From the cell containing the given text, extract its center point as (x, y) coordinate. 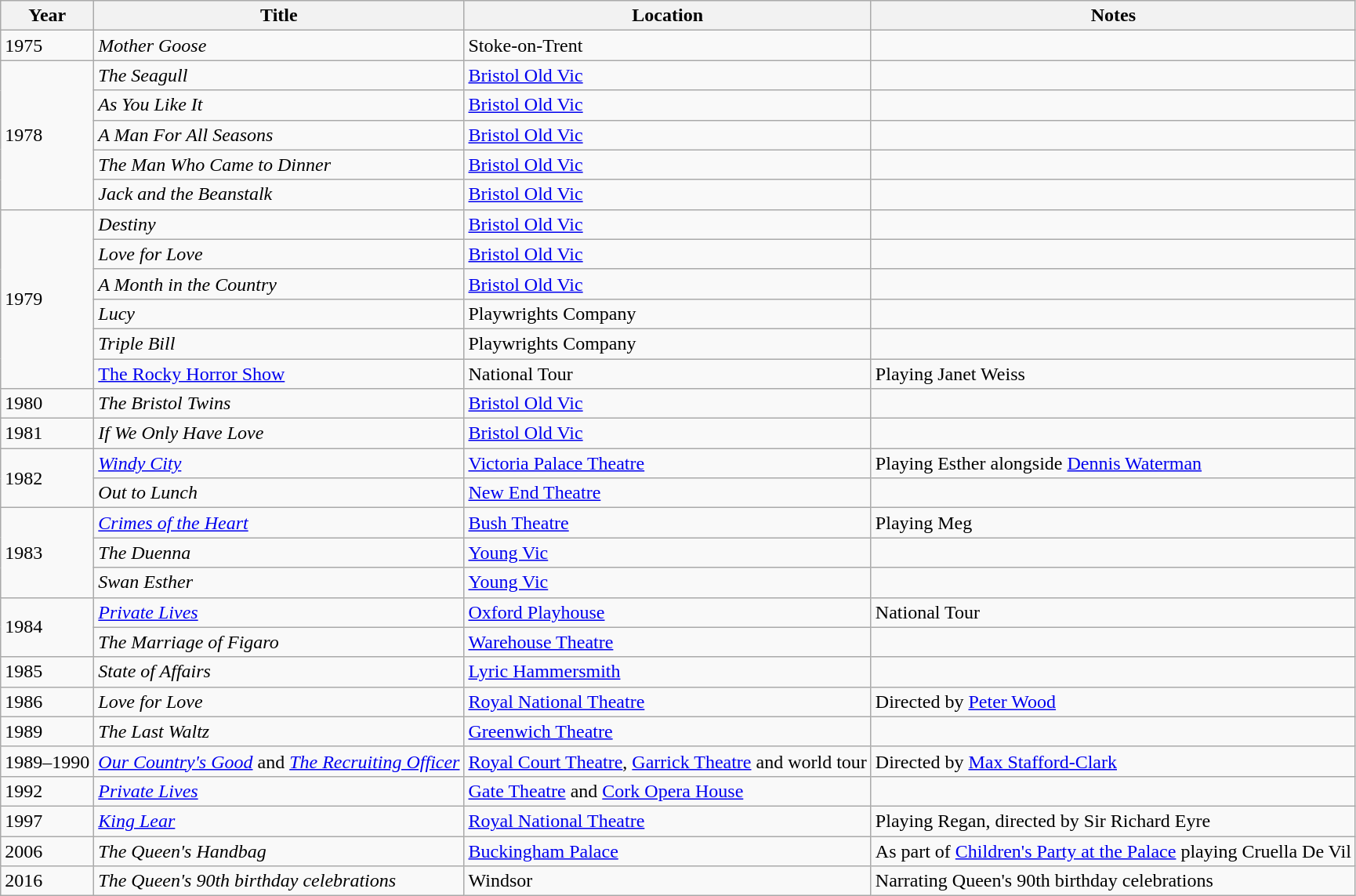
Buckingham Palace (668, 851)
The Duenna (279, 553)
As You Like It (279, 105)
1981 (47, 433)
Warehouse Theatre (668, 642)
1997 (47, 821)
1979 (47, 299)
The Marriage of Figaro (279, 642)
Gate Theatre and Cork Opera House (668, 791)
Directed by Max Stafford-Clark (1113, 761)
The Last Waltz (279, 731)
Victoria Palace Theatre (668, 463)
Windy City (279, 463)
A Month in the Country (279, 284)
Title (279, 16)
If We Only Have Love (279, 433)
Stoke-on-Trent (668, 45)
The Seagull (279, 75)
Playing Janet Weiss (1113, 374)
Oxford Playhouse (668, 612)
1989 (47, 731)
State of Affairs (279, 672)
2006 (47, 851)
1982 (47, 478)
A Man For All Seasons (279, 135)
The Man Who Came to Dinner (279, 165)
Playing Meg (1113, 523)
New End Theatre (668, 493)
Greenwich Theatre (668, 731)
Location (668, 16)
King Lear (279, 821)
Narrating Queen's 90th birthday celebrations (1113, 881)
As part of Children's Party at the Palace playing Cruella De Vil (1113, 851)
Crimes of the Heart (279, 523)
1983 (47, 553)
Windsor (668, 881)
1986 (47, 702)
2016 (47, 881)
Bush Theatre (668, 523)
Lyric Hammersmith (668, 672)
1984 (47, 627)
1989–1990 (47, 761)
Year (47, 16)
Destiny (279, 224)
Jack and the Beanstalk (279, 194)
Mother Goose (279, 45)
Directed by Peter Wood (1113, 702)
1978 (47, 135)
Triple Bill (279, 343)
Royal Court Theatre, Garrick Theatre and world tour (668, 761)
Swan Esther (279, 582)
The Bristol Twins (279, 404)
The Queen's 90th birthday celebrations (279, 881)
1980 (47, 404)
Out to Lunch (279, 493)
1985 (47, 672)
The Queen's Handbag (279, 851)
Playing Regan, directed by Sir Richard Eyre (1113, 821)
Notes (1113, 16)
1992 (47, 791)
1975 (47, 45)
Lucy (279, 314)
Playing Esther alongside Dennis Waterman (1113, 463)
Our Country's Good and The Recruiting Officer (279, 761)
The Rocky Horror Show (279, 374)
